Find where the given text appears and provide that cell's center as [X, Y] coordinate. 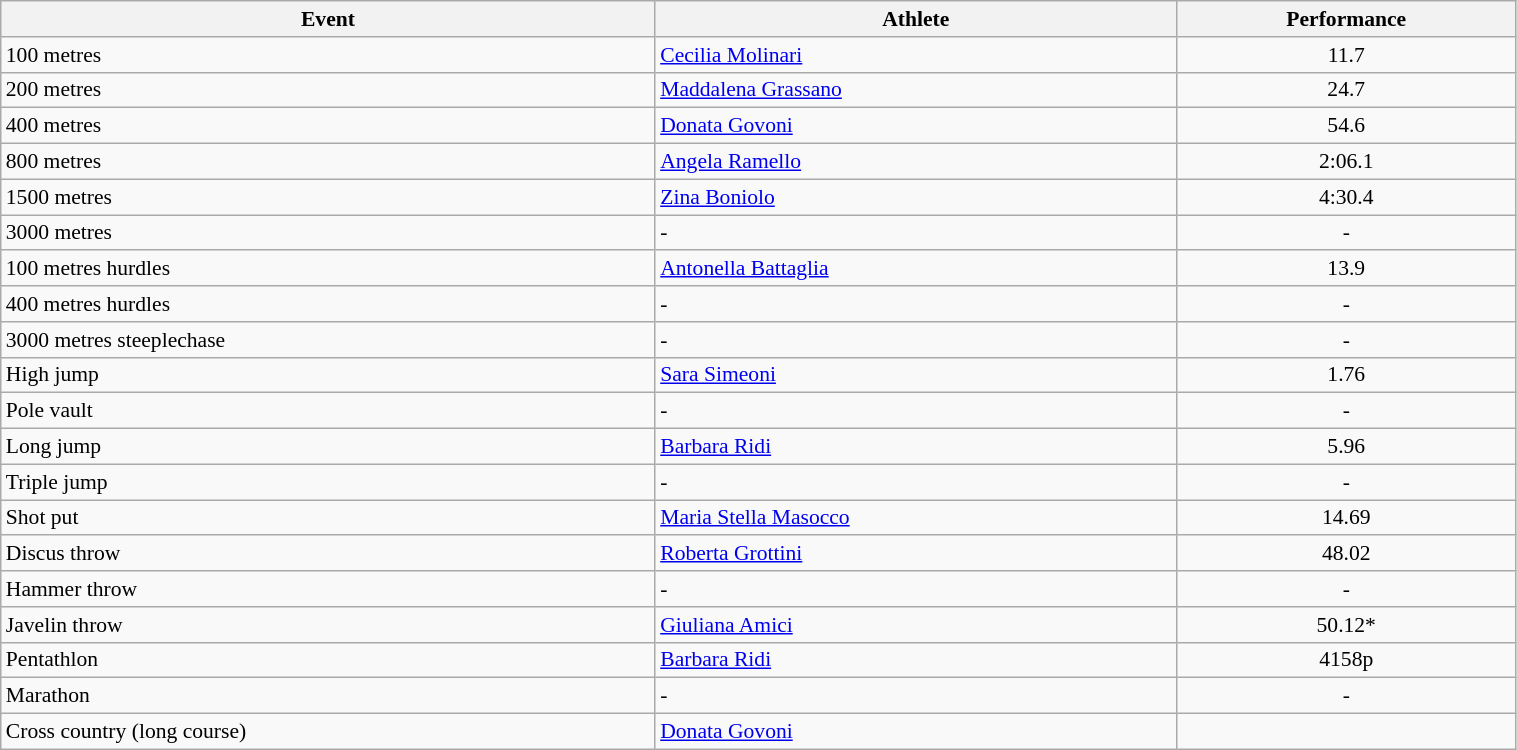
400 metres hurdles [328, 304]
Roberta Grottini [916, 554]
100 metres [328, 55]
400 metres [328, 126]
3000 metres [328, 233]
Shot put [328, 518]
4:30.4 [1346, 197]
Long jump [328, 447]
Javelin throw [328, 625]
1500 metres [328, 197]
Sara Simeoni [916, 375]
High jump [328, 375]
Giuliana Amici [916, 625]
14.69 [1346, 518]
Marathon [328, 696]
Maddalena Grassano [916, 90]
Discus throw [328, 554]
1.76 [1346, 375]
Antonella Battaglia [916, 269]
5.96 [1346, 447]
2:06.1 [1346, 162]
Event [328, 19]
Pole vault [328, 411]
54.6 [1346, 126]
Angela Ramello [916, 162]
Maria Stella Masocco [916, 518]
200 metres [328, 90]
4158p [1346, 660]
50.12* [1346, 625]
Athlete [916, 19]
24.7 [1346, 90]
Cross country (long course) [328, 732]
48.02 [1346, 554]
Pentathlon [328, 660]
Hammer throw [328, 589]
100 metres hurdles [328, 269]
Performance [1346, 19]
13.9 [1346, 269]
Cecilia Molinari [916, 55]
Triple jump [328, 482]
Zina Boniolo [916, 197]
800 metres [328, 162]
3000 metres steeplechase [328, 340]
11.7 [1346, 55]
